From the cell containing the given text, extract its center point as [X, Y] coordinate. 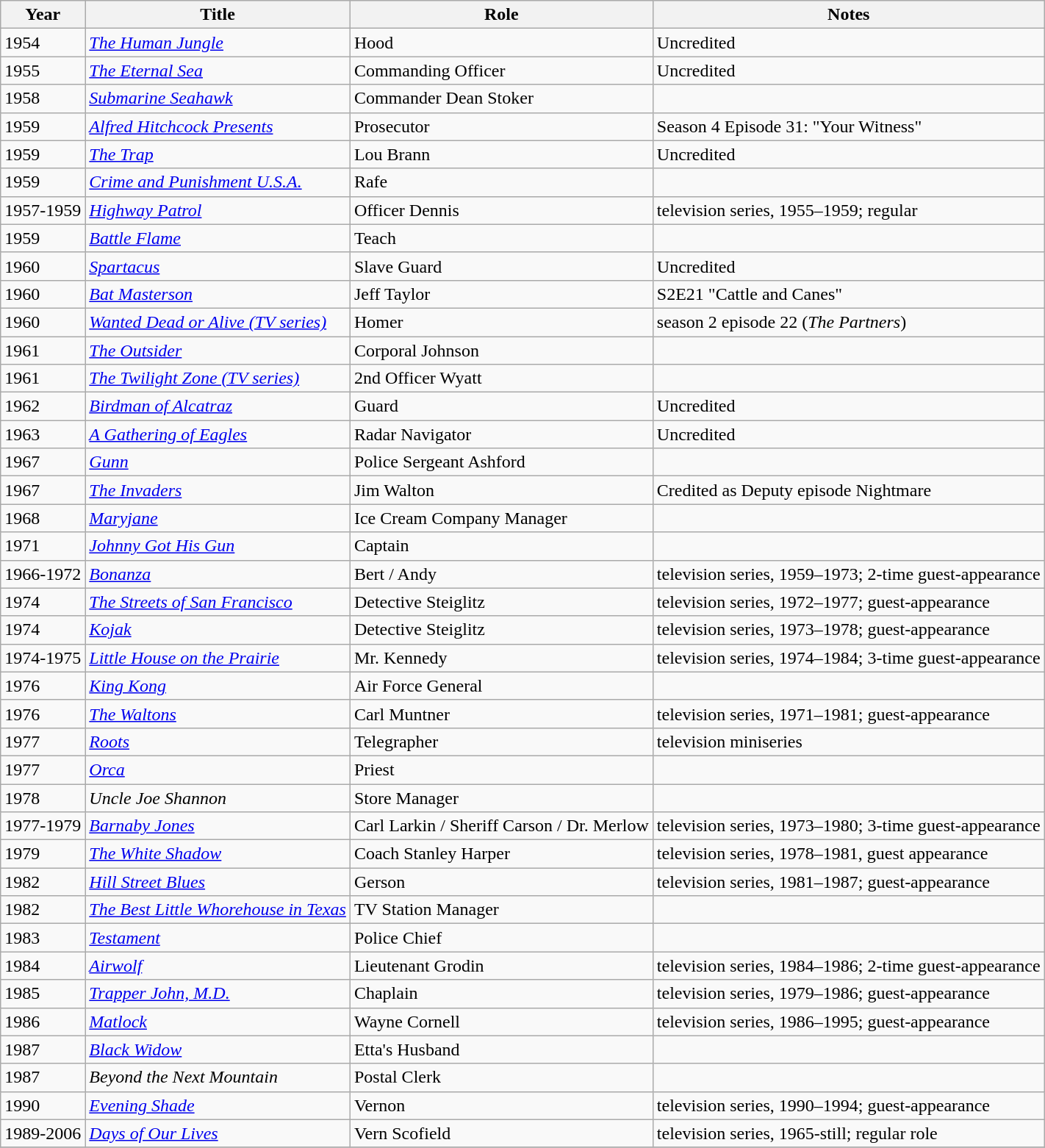
Maryjane [218, 518]
Etta's Husband [501, 1050]
Radar Navigator [501, 434]
1971 [43, 546]
The Streets of San Francisco [218, 602]
television series, 1972–1977; guest-appearance [848, 602]
television series, 1978–1981, guest appearance [848, 854]
Gunn [218, 462]
Mr. Kennedy [501, 658]
Slave Guard [501, 266]
1974-1975 [43, 658]
Lieutenant Grodin [501, 966]
1955 [43, 71]
Telegrapher [501, 742]
1962 [43, 406]
television series, 1973–1980; 3-time guest-appearance [848, 826]
Role [501, 15]
Priest [501, 769]
The Outsider [218, 351]
Homer [501, 322]
television series, 1965-still; regular role [848, 1133]
Evening Shade [218, 1105]
Hill Street Blues [218, 882]
Corporal Johnson [501, 351]
1978 [43, 797]
Prosecutor [501, 126]
season 2 episode 22 (The Partners) [848, 322]
Air Force General [501, 686]
1979 [43, 854]
Kojak [218, 630]
1986 [43, 1022]
The Human Jungle [218, 43]
The Waltons [218, 714]
The Trap [218, 154]
television series, 1979–1986; guest-appearance [848, 994]
Police Chief [501, 938]
Airwolf [218, 966]
Submarine Seahawk [218, 98]
Commander Dean Stoker [501, 98]
television miniseries [848, 742]
1968 [43, 518]
Police Sergeant Ashford [501, 462]
Postal Clerk [501, 1077]
Highway Patrol [218, 210]
Alfred Hitchcock Presents [218, 126]
Captain [501, 546]
Spartacus [218, 266]
1954 [43, 43]
Rafe [501, 182]
Barnaby Jones [218, 826]
Coach Stanley Harper [501, 854]
Jim Walton [501, 490]
1984 [43, 966]
Uncle Joe Shannon [218, 797]
Notes [848, 15]
King Kong [218, 686]
Ice Cream Company Manager [501, 518]
Hood [501, 43]
1983 [43, 938]
S2E21 "Cattle and Canes" [848, 294]
television series, 1990–1994; guest-appearance [848, 1105]
1963 [43, 434]
The Eternal Sea [218, 71]
television series, 1971–1981; guest-appearance [848, 714]
Carl Muntner [501, 714]
The Best Little Whorehouse in Texas [218, 910]
1990 [43, 1105]
Bert / Andy [501, 574]
Chaplain [501, 994]
The Twilight Zone (TV series) [218, 379]
Store Manager [501, 797]
television series, 1974–1984; 3-time guest-appearance [848, 658]
Title [218, 15]
Trapper John, M.D. [218, 994]
Season 4 Episode 31: "Your Witness" [848, 126]
Little House on the Prairie [218, 658]
Testament [218, 938]
Commanding Officer [501, 71]
Vernon [501, 1105]
1966-1972 [43, 574]
Crime and Punishment U.S.A. [218, 182]
Orca [218, 769]
Wayne Cornell [501, 1022]
1957-1959 [43, 210]
Johnny Got His Gun [218, 546]
1958 [43, 98]
Days of Our Lives [218, 1133]
The Invaders [218, 490]
Gerson [501, 882]
1985 [43, 994]
television series, 1986–1995; guest-appearance [848, 1022]
TV Station Manager [501, 910]
The White Shadow [218, 854]
Birdman of Alcatraz [218, 406]
Battle Flame [218, 238]
2nd Officer Wyatt [501, 379]
television series, 1984–1986; 2-time guest-appearance [848, 966]
Bonanza [218, 574]
Guard [501, 406]
Credited as Deputy episode Nightmare [848, 490]
television series, 1959–1973; 2-time guest-appearance [848, 574]
television series, 1955–1959; regular [848, 210]
Officer Dennis [501, 210]
A Gathering of Eagles [218, 434]
Matlock [218, 1022]
Beyond the Next Mountain [218, 1077]
television series, 1981–1987; guest-appearance [848, 882]
Vern Scofield [501, 1133]
Black Widow [218, 1050]
Wanted Dead or Alive (TV series) [218, 322]
Carl Larkin / Sheriff Carson / Dr. Merlow [501, 826]
Year [43, 15]
television series, 1973–1978; guest-appearance [848, 630]
Teach [501, 238]
Jeff Taylor [501, 294]
Bat Masterson [218, 294]
Roots [218, 742]
1977-1979 [43, 826]
1989-2006 [43, 1133]
Lou Brann [501, 154]
